Pinpoint the cell where the given text exists, returning its [X, Y] midpoint coordinate. 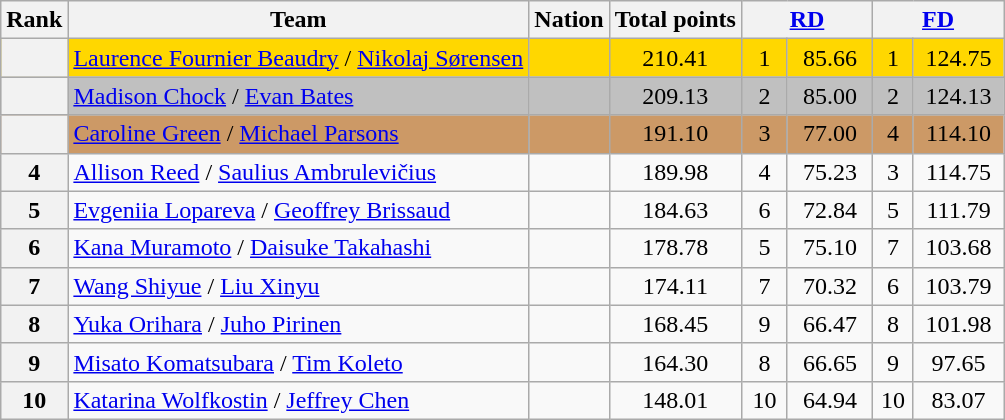
64.94 [830, 400]
209.13 [675, 96]
Rank [34, 20]
72.84 [830, 210]
75.10 [830, 248]
Caroline Green / Michael Parsons [298, 134]
Kana Muramoto / Daisuke Takahashi [298, 248]
101.98 [958, 324]
85.66 [830, 58]
124.75 [958, 58]
111.79 [958, 210]
164.30 [675, 362]
184.63 [675, 210]
75.23 [830, 172]
103.68 [958, 248]
85.00 [830, 96]
Evgeniia Lopareva / Geoffrey Brissaud [298, 210]
66.65 [830, 362]
114.75 [958, 172]
148.01 [675, 400]
FD [938, 20]
Misato Komatsubara / Tim Koleto [298, 362]
97.65 [958, 362]
70.32 [830, 286]
174.11 [675, 286]
189.98 [675, 172]
103.79 [958, 286]
Team [298, 20]
Nation [569, 20]
124.13 [958, 96]
Total points [675, 20]
Allison Reed / Saulius Ambrulevičius [298, 172]
66.47 [830, 324]
Wang Shiyue / Liu Xinyu [298, 286]
RD [806, 20]
77.00 [830, 134]
191.10 [675, 134]
Laurence Fournier Beaudry / Nikolaj Sørensen [298, 58]
Madison Chock / Evan Bates [298, 96]
178.78 [675, 248]
168.45 [675, 324]
Yuka Orihara / Juho Pirinen [298, 324]
83.07 [958, 400]
114.10 [958, 134]
210.41 [675, 58]
Katarina Wolfkostin / Jeffrey Chen [298, 400]
